Identify which cell holds the provided text, then report its [X, Y] central coordinate. 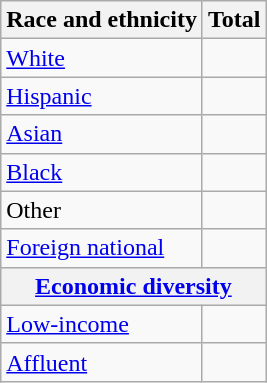
Foreign national [102, 248]
Economic diversity [134, 286]
Total [234, 20]
Race and ethnicity [102, 20]
Other [102, 210]
White [102, 58]
Low-income [102, 324]
Black [102, 172]
Asian [102, 134]
Affluent [102, 362]
Hispanic [102, 96]
